Search for the cell housing the specified text and yield its (X, Y) center coordinate. 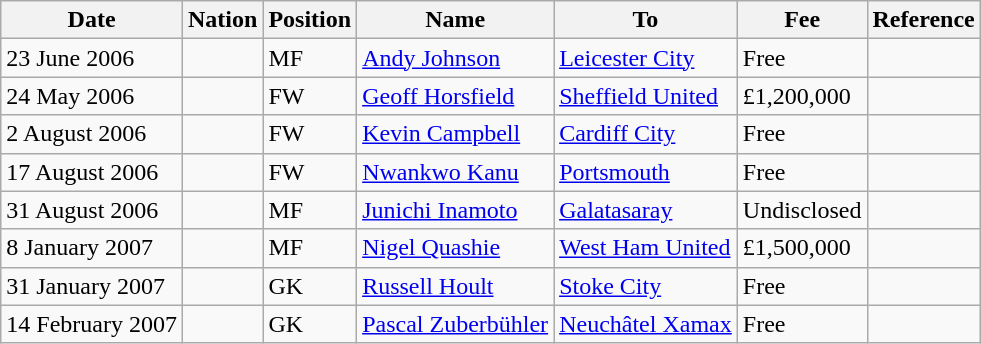
Nigel Quashie (456, 248)
Position (310, 20)
Galatasaray (646, 210)
Portsmouth (646, 172)
Nation (222, 20)
Cardiff City (646, 134)
West Ham United (646, 248)
Date (92, 20)
Undisclosed (802, 210)
Leicester City (646, 58)
17 August 2006 (92, 172)
14 February 2007 (92, 324)
8 January 2007 (92, 248)
£1,500,000 (802, 248)
Nwankwo Kanu (456, 172)
24 May 2006 (92, 96)
Kevin Campbell (456, 134)
31 January 2007 (92, 286)
Andy Johnson (456, 58)
Pascal Zuberbühler (456, 324)
Fee (802, 20)
Sheffield United (646, 96)
Name (456, 20)
31 August 2006 (92, 210)
23 June 2006 (92, 58)
Neuchâtel Xamax (646, 324)
Junichi Inamoto (456, 210)
Geoff Horsfield (456, 96)
Stoke City (646, 286)
£1,200,000 (802, 96)
Russell Hoult (456, 286)
To (646, 20)
Reference (924, 20)
2 August 2006 (92, 134)
